Provide the [X, Y] coordinate of the cell's center where the given text is located.  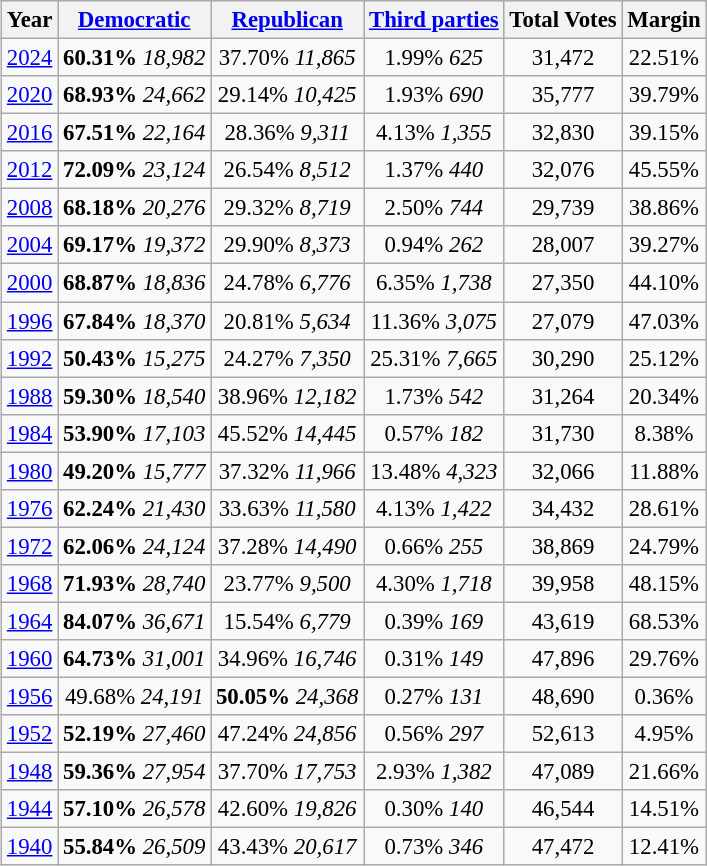
8.38% [664, 433]
22.51% [664, 58]
20.34% [664, 396]
21.66% [664, 772]
68.18% 20,276 [134, 208]
39.79% [664, 95]
11.36% 3,075 [434, 321]
1968 [30, 584]
0.66% 255 [434, 546]
39.15% [664, 133]
20.81% 5,634 [288, 321]
1976 [30, 509]
32,076 [563, 170]
68.87% 18,836 [134, 283]
44.10% [664, 283]
0.27% 131 [434, 697]
47.24% 24,856 [288, 734]
28.36% 9,311 [288, 133]
Republican [288, 20]
28,007 [563, 245]
31,730 [563, 433]
1988 [30, 396]
24.78% 6,776 [288, 283]
46,544 [563, 809]
34,432 [563, 509]
1948 [30, 772]
11.88% [664, 471]
37.28% 14,490 [288, 546]
50.05% 24,368 [288, 697]
25.31% 7,665 [434, 358]
57.10% 26,578 [134, 809]
28.61% [664, 509]
13.48% 4,323 [434, 471]
43,619 [563, 621]
67.51% 22,164 [134, 133]
67.84% 18,370 [134, 321]
Margin [664, 20]
39,958 [563, 584]
32,066 [563, 471]
29,739 [563, 208]
52.19% 27,460 [134, 734]
4.95% [664, 734]
4.13% 1,355 [434, 133]
0.56% 297 [434, 734]
62.06% 24,124 [134, 546]
26.54% 8,512 [288, 170]
1972 [30, 546]
72.09% 23,124 [134, 170]
27,350 [563, 283]
2008 [30, 208]
59.30% 18,540 [134, 396]
1960 [30, 659]
2016 [30, 133]
0.73% 346 [434, 847]
49.20% 15,777 [134, 471]
6.35% 1,738 [434, 283]
64.73% 31,001 [134, 659]
30,290 [563, 358]
1996 [30, 321]
0.39% 169 [434, 621]
45.52% 14,445 [288, 433]
49.68% 24,191 [134, 697]
2000 [30, 283]
37.70% 17,753 [288, 772]
47,896 [563, 659]
1964 [30, 621]
31,264 [563, 396]
45.55% [664, 170]
15.54% 6,779 [288, 621]
Total Votes [563, 20]
2012 [30, 170]
2004 [30, 245]
29.76% [664, 659]
0.30% 140 [434, 809]
25.12% [664, 358]
48,690 [563, 697]
47.03% [664, 321]
50.43% 15,275 [134, 358]
Democratic [134, 20]
68.93% 24,662 [134, 95]
37.32% 11,966 [288, 471]
35,777 [563, 95]
1.93% 690 [434, 95]
39.27% [664, 245]
32,830 [563, 133]
38.86% [664, 208]
0.57% 182 [434, 433]
53.90% 17,103 [134, 433]
1.37% 440 [434, 170]
0.94% 262 [434, 245]
Third parties [434, 20]
43.43% 20,617 [288, 847]
1984 [30, 433]
1944 [30, 809]
69.17% 19,372 [134, 245]
47,089 [563, 772]
62.24% 21,430 [134, 509]
4.30% 1,718 [434, 584]
1956 [30, 697]
1952 [30, 734]
60.31% 18,982 [134, 58]
48.15% [664, 584]
1992 [30, 358]
12.41% [664, 847]
0.36% [664, 697]
37.70% 11,865 [288, 58]
2020 [30, 95]
29.32% 8,719 [288, 208]
68.53% [664, 621]
1980 [30, 471]
84.07% 36,671 [134, 621]
29.90% 8,373 [288, 245]
24.79% [664, 546]
29.14% 10,425 [288, 95]
Year [30, 20]
1940 [30, 847]
2024 [30, 58]
4.13% 1,422 [434, 509]
1.73% 542 [434, 396]
14.51% [664, 809]
27,079 [563, 321]
42.60% 19,826 [288, 809]
34.96% 16,746 [288, 659]
55.84% 26,509 [134, 847]
2.93% 1,382 [434, 772]
23.77% 9,500 [288, 584]
38.96% 12,182 [288, 396]
2.50% 744 [434, 208]
52,613 [563, 734]
31,472 [563, 58]
38,869 [563, 546]
71.93% 28,740 [134, 584]
33.63% 11,580 [288, 509]
47,472 [563, 847]
0.31% 149 [434, 659]
24.27% 7,350 [288, 358]
59.36% 27,954 [134, 772]
1.99% 625 [434, 58]
